For the text-containing cell, return its midpoint in [X, Y] coordinate format. 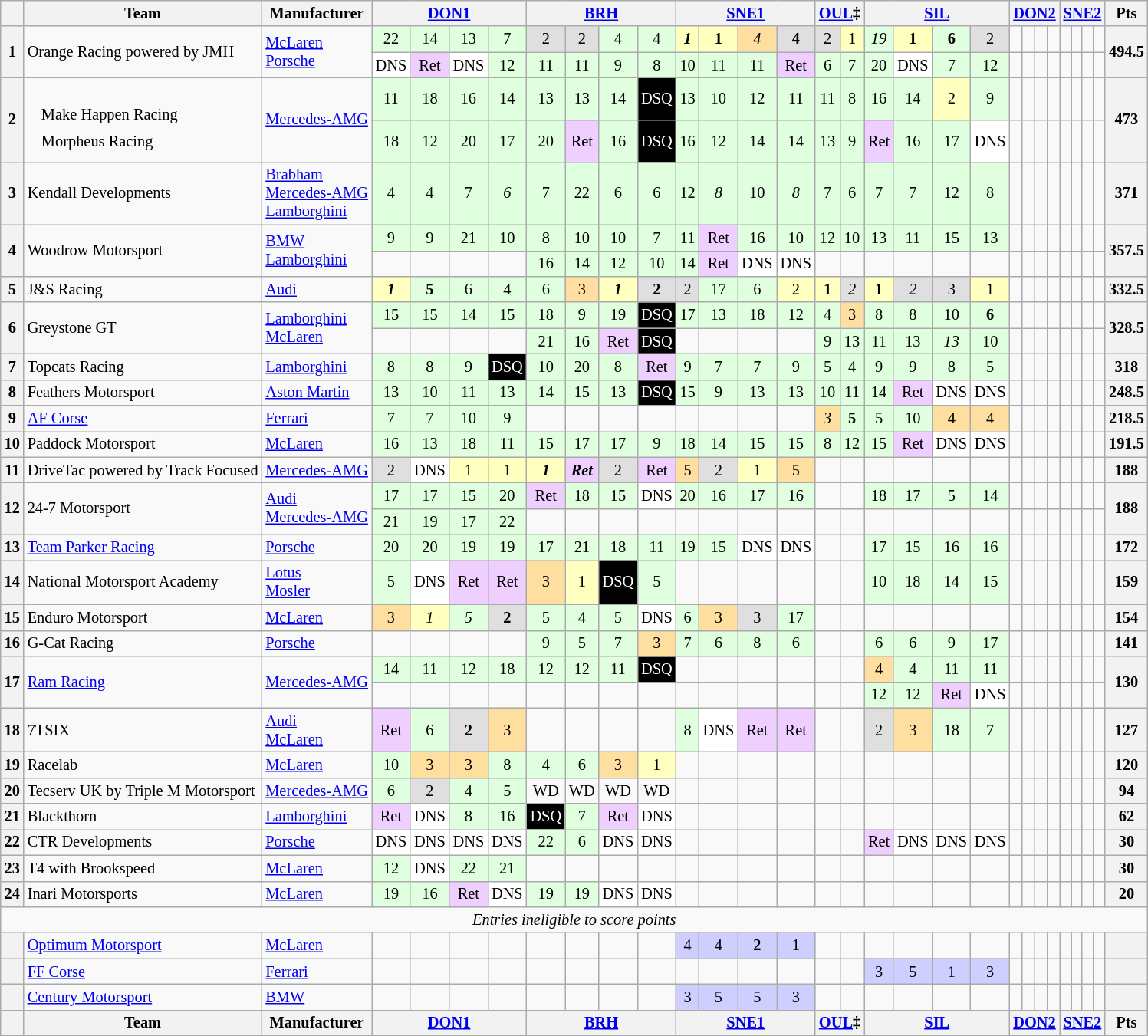
J&S Racing [143, 289]
94 [1127, 791]
Topcats Racing [143, 367]
23 [12, 868]
Aston Martin [316, 393]
371 [1127, 193]
7TSIX [143, 730]
Optimum Motorsport [143, 946]
154 [1127, 617]
127 [1127, 730]
AudiMcLaren [316, 730]
Ram Racing [143, 681]
Make Happen Racing Morpheus Racing [143, 120]
Orange Racing powered by JMH [143, 52]
494.5 [1127, 52]
G-Cat Racing [143, 643]
191.5 [1127, 444]
172 [1127, 548]
LamborghiniMcLaren [316, 328]
130 [1127, 681]
Team Parker Racing [143, 548]
Enduro Motorsport [143, 617]
Century Motorsport [143, 997]
248.5 [1127, 393]
141 [1127, 643]
T4 with Brookspeed [143, 868]
Racelab [143, 765]
DriveTac powered by Track Focused [143, 470]
62 [1127, 817]
328.5 [1127, 328]
McLarenPorsche [316, 52]
BMW [316, 997]
FF Corse [143, 972]
Blackthorn [143, 817]
BMWLamborghini [316, 250]
BrabhamMercedes-AMGLamborghini [316, 193]
24 [12, 894]
Tecserv UK by Triple M Motorsport [143, 791]
LotusMosler [316, 582]
Kendall Developments [143, 193]
159 [1127, 582]
Paddock Motorsport [143, 444]
National Motorsport Academy [143, 582]
120 [1127, 765]
Make Happen Racing [110, 114]
357.5 [1127, 250]
Inari Motorsports [143, 894]
Greystone GT [143, 328]
AF Corse [143, 419]
332.5 [1127, 289]
Entries ineligible to score points [574, 919]
CTR Developments [143, 842]
AudiMercedes-AMG [316, 509]
Morpheus Racing [110, 141]
Audi [316, 289]
218.5 [1127, 419]
Feathers Motorsport [143, 393]
473 [1127, 120]
24-7 Motorsport [143, 509]
318 [1127, 367]
Woodrow Motorsport [143, 250]
